Capture the cell that displays the provided text and extract its (X, Y) central coordinate. 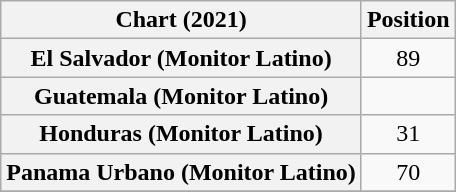
89 (408, 58)
Position (408, 20)
Chart (2021) (182, 20)
31 (408, 134)
Guatemala (Monitor Latino) (182, 96)
El Salvador (Monitor Latino) (182, 58)
70 (408, 172)
Panama Urbano (Monitor Latino) (182, 172)
Honduras (Monitor Latino) (182, 134)
